Pinpoint the cell where the given text exists, returning its [X, Y] midpoint coordinate. 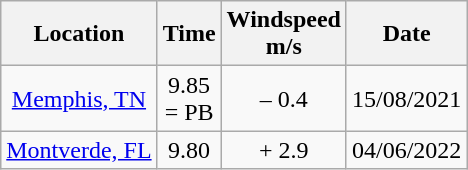
+ 2.9 [284, 150]
15/08/2021 [406, 98]
9.80 [189, 150]
– 0.4 [284, 98]
Time [189, 34]
Date [406, 34]
04/06/2022 [406, 150]
Memphis, TN [79, 98]
Location [79, 34]
9.85= PB [189, 98]
Montverde, FL [79, 150]
Windspeedm/s [284, 34]
